From the cell containing the given text, extract its center point as [x, y] coordinate. 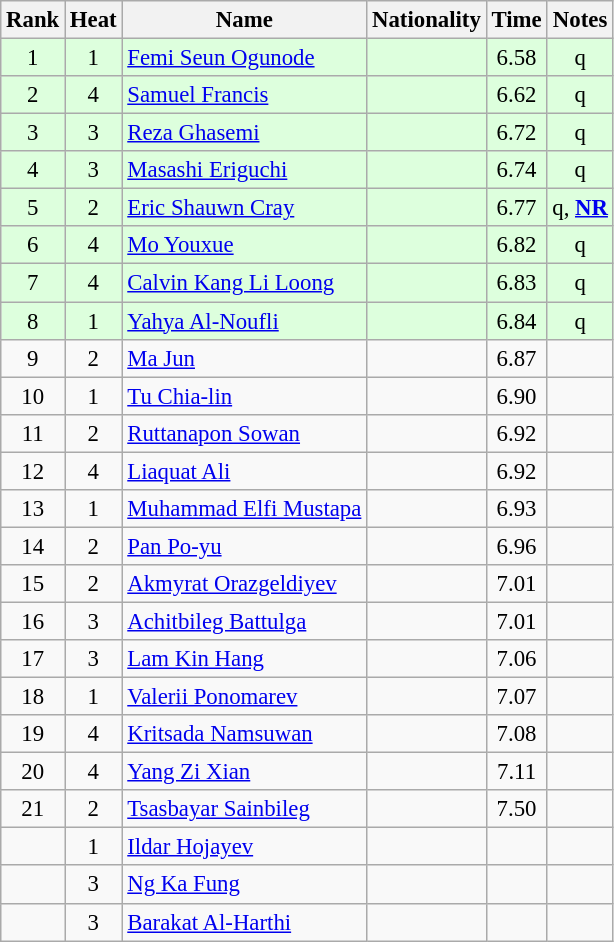
7 [33, 283]
Kritsada Namsuwan [244, 734]
Achitbileg Battulga [244, 621]
Notes [580, 20]
Liaquat Ali [244, 471]
7.08 [516, 734]
6.82 [516, 245]
8 [33, 321]
Yang Zi Xian [244, 772]
6.72 [516, 133]
6.90 [516, 396]
6.83 [516, 283]
Heat [94, 20]
Tu Chia-lin [244, 396]
9 [33, 358]
Ma Jun [244, 358]
Barakat Al-Harthi [244, 922]
14 [33, 546]
Eric Shauwn Cray [244, 208]
12 [33, 471]
Mo Youxue [244, 245]
6.74 [516, 170]
Femi Seun Ogunode [244, 58]
19 [33, 734]
Masashi Eriguchi [244, 170]
Yahya Al-Noufli [244, 321]
Pan Po-yu [244, 546]
Ildar Hojayev [244, 847]
6.62 [516, 95]
Rank [33, 20]
Lam Kin Hang [244, 659]
6.77 [516, 208]
Samuel Francis [244, 95]
Name [244, 20]
7.11 [516, 772]
Ng Ka Fung [244, 885]
7.06 [516, 659]
7.50 [516, 809]
6.84 [516, 321]
Ruttanapon Sowan [244, 433]
17 [33, 659]
6 [33, 245]
6.58 [516, 58]
Calvin Kang Li Loong [244, 283]
10 [33, 396]
Nationality [426, 20]
6.87 [516, 358]
11 [33, 433]
Time [516, 20]
6.93 [516, 509]
Valerii Ponomarev [244, 697]
Reza Ghasemi [244, 133]
7.07 [516, 697]
Tsasbayar Sainbileg [244, 809]
15 [33, 584]
18 [33, 697]
q, NR [580, 208]
Akmyrat Orazgeldiyev [244, 584]
20 [33, 772]
16 [33, 621]
21 [33, 809]
6.96 [516, 546]
5 [33, 208]
Muhammad Elfi Mustapa [244, 509]
13 [33, 509]
